Locate the cell with the specified text and output its (X, Y) center coordinate. 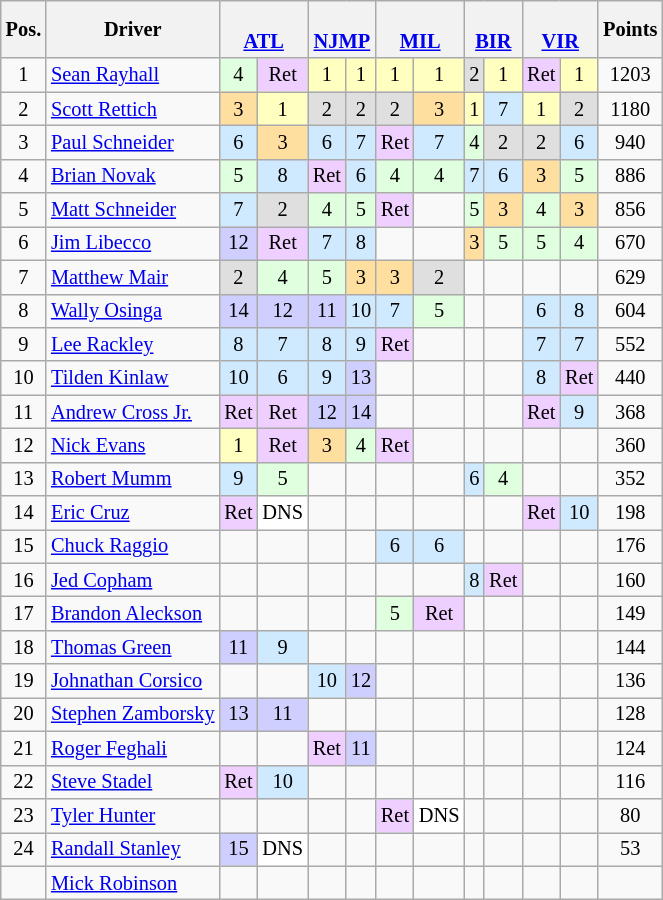
20 (24, 714)
Eric Cruz (132, 513)
19 (24, 681)
604 (630, 311)
VIR (560, 29)
Brandon Aleckson (132, 613)
440 (630, 378)
940 (630, 142)
MIL (420, 29)
176 (630, 546)
128 (630, 714)
Driver (132, 29)
Points (630, 29)
144 (630, 647)
116 (630, 782)
Jed Copham (132, 580)
Johnathan Corsico (132, 681)
24 (24, 849)
Tilden Kinlaw (132, 378)
1203 (630, 75)
Andrew Cross Jr. (132, 412)
124 (630, 748)
Chuck Raggio (132, 546)
Stephen Zamborsky (132, 714)
552 (630, 344)
Jim Libecco (132, 243)
80 (630, 815)
Lee Rackley (132, 344)
53 (630, 849)
160 (630, 580)
886 (630, 176)
149 (630, 613)
Scott Rettich (132, 109)
Mick Robinson (132, 883)
16 (24, 580)
18 (24, 647)
Wally Osinga (132, 311)
198 (630, 513)
Thomas Green (132, 647)
Robert Mumm (132, 479)
22 (24, 782)
Brian Novak (132, 176)
Tyler Hunter (132, 815)
1180 (630, 109)
BIR (493, 29)
629 (630, 277)
Matt Schneider (132, 210)
Steve Stadel (132, 782)
Pos. (24, 29)
352 (630, 479)
Matthew Mair (132, 277)
Nick Evans (132, 445)
368 (630, 412)
670 (630, 243)
23 (24, 815)
21 (24, 748)
360 (630, 445)
Randall Stanley (132, 849)
Roger Feghali (132, 748)
ATL (263, 29)
NJMP (342, 29)
Paul Schneider (132, 142)
136 (630, 681)
856 (630, 210)
Sean Rayhall (132, 75)
17 (24, 613)
